Find where the given text appears and provide that cell's center as (x, y) coordinate. 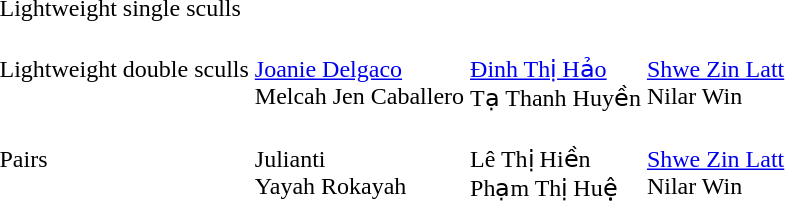
Shwe Zin LattNilar Win (715, 70)
Đinh Thị HảoTạ Thanh Huyền (556, 70)
Joanie DelgacoMelcah Jen Caballero (359, 70)
